Find where the given text appears and provide that cell's center as [X, Y] coordinate. 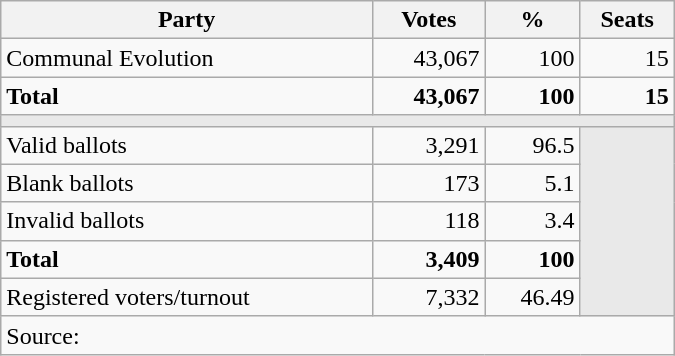
% [532, 20]
Invalid ballots [187, 221]
7,332 [428, 297]
3,291 [428, 145]
Seats [627, 20]
Source: [338, 335]
46.49 [532, 297]
96.5 [532, 145]
118 [428, 221]
Blank ballots [187, 183]
3,409 [428, 259]
Communal Evolution [187, 58]
3.4 [532, 221]
Party [187, 20]
173 [428, 183]
Valid ballots [187, 145]
Votes [428, 20]
5.1 [532, 183]
Registered voters/turnout [187, 297]
